Output the [X, Y] coordinate of the center of the cell containing the given text.  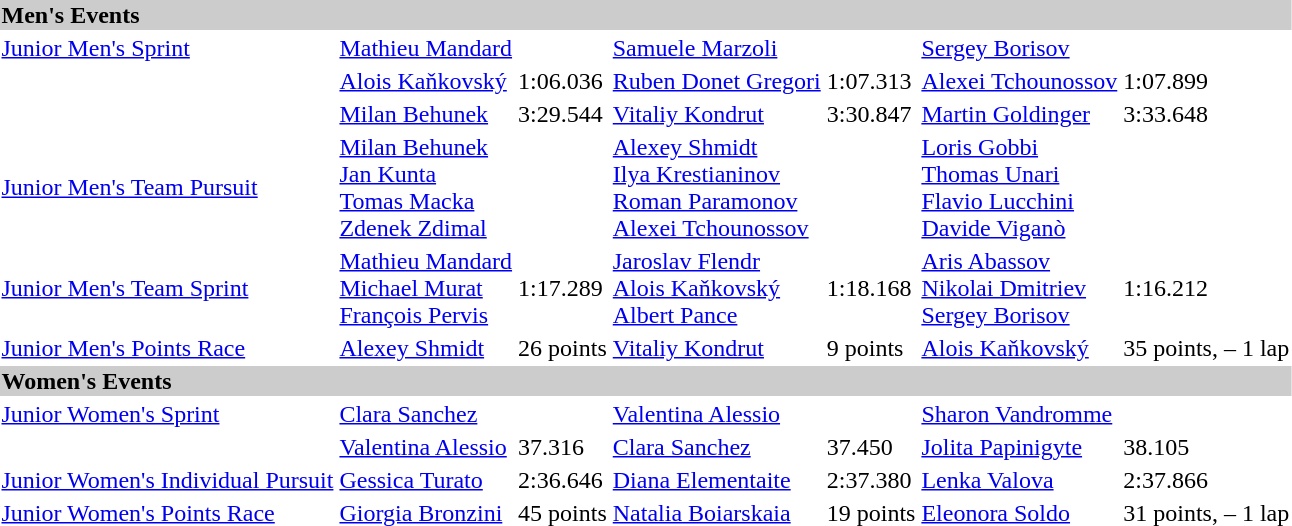
Men's Events [646, 15]
Women's Events [646, 381]
2:37.866 [1206, 480]
38.105 [1206, 447]
Aris AbassovNikolai DmitrievSergey Borisov [1020, 288]
1:18.168 [871, 288]
1:17.289 [563, 288]
35 points, – 1 lap [1206, 348]
Junior Women's Individual Pursuit [168, 480]
Lenka Valova [1020, 480]
Alexey ShmidtIlya KrestianinovRoman ParamonovAlexei Tchounossov [716, 188]
Alexey Shmidt [426, 348]
Sharon Vandromme [1020, 414]
2:36.646 [563, 480]
Junior Women's Sprint [168, 414]
Junior Men's Team Pursuit [168, 188]
Ruben Donet Gregori [716, 81]
1:06.036 [563, 81]
Jolita Papinigyte [1020, 447]
3:30.847 [871, 114]
Mathieu MandardMichael MuratFrançois Pervis [426, 288]
Samuele Marzoli [716, 48]
Milan Behunek [426, 114]
1:07.313 [871, 81]
1:16.212 [1206, 288]
3:29.544 [563, 114]
Junior Men's Team Sprint [168, 288]
9 points [871, 348]
Mathieu Mandard [426, 48]
Milan BehunekJan KuntaTomas MackaZdenek Zdimal [426, 188]
Gessica Turato [426, 480]
Junior Men's Sprint [168, 48]
Alexei Tchounossov [1020, 81]
Sergey Borisov [1020, 48]
37.316 [563, 447]
Martin Goldinger [1020, 114]
Diana Elementaite [716, 480]
2:37.380 [871, 480]
Loris GobbiThomas UnariFlavio LucchiniDavide Viganò [1020, 188]
3:33.648 [1206, 114]
Jaroslav FlendrAlois KaňkovskýAlbert Pance [716, 288]
26 points [563, 348]
1:07.899 [1206, 81]
Junior Men's Points Race [168, 348]
37.450 [871, 447]
